Provide the [x, y] coordinate of the cell's center where the given text is located.  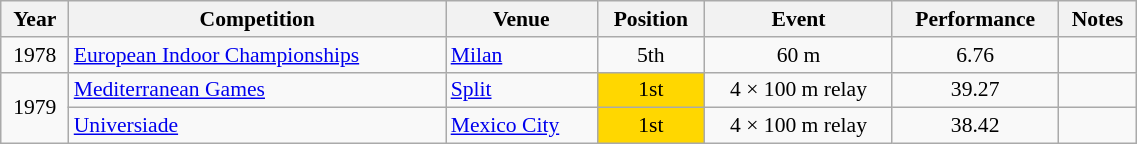
5th [651, 55]
6.76 [975, 55]
1978 [35, 55]
1979 [35, 108]
Year [35, 19]
Split [522, 90]
Milan [522, 55]
Universiade [258, 126]
39.27 [975, 90]
Event [799, 19]
European Indoor Championships [258, 55]
Performance [975, 19]
Competition [258, 19]
Position [651, 19]
Notes [1098, 19]
Mediterranean Games [258, 90]
60 m [799, 55]
Venue [522, 19]
Mexico City [522, 126]
38.42 [975, 126]
